Determine the [x, y] coordinate at the center of the cell enclosing the given text.  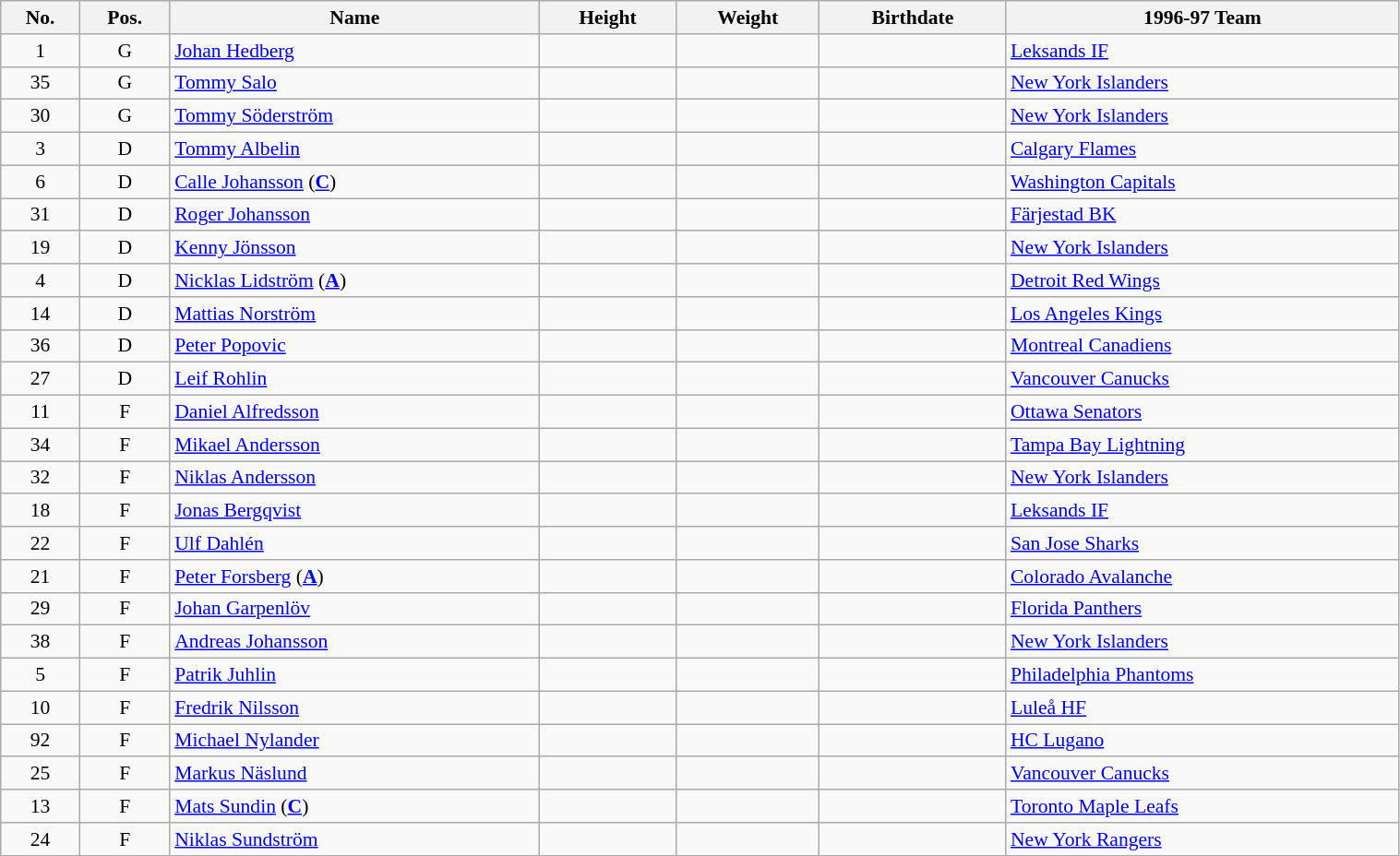
Färjestad BK [1203, 215]
36 [41, 346]
Colorado Avalanche [1203, 577]
No. [41, 18]
13 [41, 806]
32 [41, 478]
Kenny Jönsson [354, 248]
Weight [748, 18]
Mikael Andersson [354, 445]
Florida Panthers [1203, 609]
92 [41, 741]
Roger Johansson [354, 215]
Ulf Dahlén [354, 543]
Peter Popovic [354, 346]
34 [41, 445]
6 [41, 182]
Tommy Söderström [354, 116]
Height [607, 18]
Johan Hedberg [354, 51]
Mattias Norström [354, 314]
29 [41, 609]
Mats Sundin (C) [354, 806]
19 [41, 248]
4 [41, 280]
Tampa Bay Lightning [1203, 445]
1996-97 Team [1203, 18]
Birthdate [913, 18]
Tommy Salo [354, 83]
27 [41, 379]
Pos. [125, 18]
Detroit Red Wings [1203, 280]
Nicklas Lidström (A) [354, 280]
Peter Forsberg (A) [354, 577]
Luleå HF [1203, 707]
21 [41, 577]
3 [41, 149]
5 [41, 675]
Los Angeles Kings [1203, 314]
Jonas Bergqvist [354, 511]
Daniel Alfredsson [354, 412]
Niklas Andersson [354, 478]
30 [41, 116]
31 [41, 215]
Niklas Sundström [354, 839]
Tommy Albelin [354, 149]
HC Lugano [1203, 741]
Calgary Flames [1203, 149]
35 [41, 83]
Patrik Juhlin [354, 675]
Calle Johansson (C) [354, 182]
Andreas Johansson [354, 642]
Johan Garpenlöv [354, 609]
San Jose Sharks [1203, 543]
10 [41, 707]
Ottawa Senators [1203, 412]
Washington Capitals [1203, 182]
25 [41, 774]
Toronto Maple Leafs [1203, 806]
Montreal Canadiens [1203, 346]
1 [41, 51]
New York Rangers [1203, 839]
Leif Rohlin [354, 379]
14 [41, 314]
24 [41, 839]
38 [41, 642]
Philadelphia Phantoms [1203, 675]
Name [354, 18]
Markus Näslund [354, 774]
18 [41, 511]
11 [41, 412]
Michael Nylander [354, 741]
22 [41, 543]
Fredrik Nilsson [354, 707]
